Pinpoint the cell where the given text exists, returning its (x, y) midpoint coordinate. 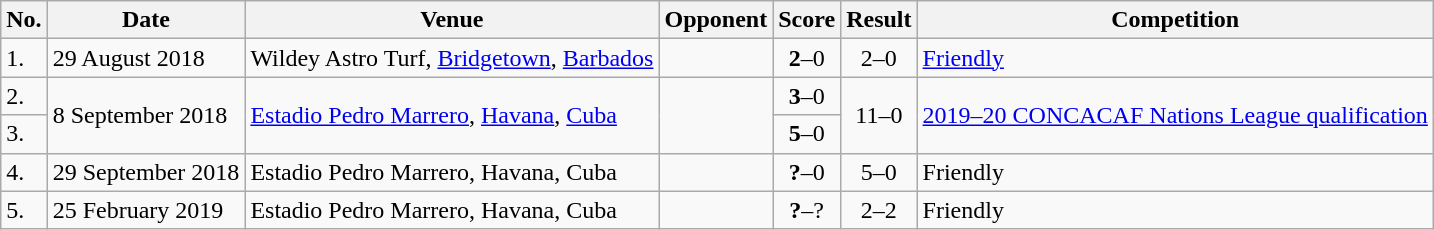
3. (24, 134)
2. (24, 96)
25 February 2019 (146, 210)
Score (807, 20)
5. (24, 210)
Result (879, 20)
11–0 (879, 115)
No. (24, 20)
4. (24, 172)
1. (24, 58)
Competition (1175, 20)
2019–20 CONCACAF Nations League qualification (1175, 115)
Wildey Astro Turf, Bridgetown, Barbados (452, 58)
Date (146, 20)
3–0 (807, 96)
2–2 (879, 210)
?–? (807, 210)
?–0 (807, 172)
Venue (452, 20)
29 September 2018 (146, 172)
8 September 2018 (146, 115)
29 August 2018 (146, 58)
Opponent (716, 20)
